Extract the [x, y] coordinate from the center of the cell holding the provided text.  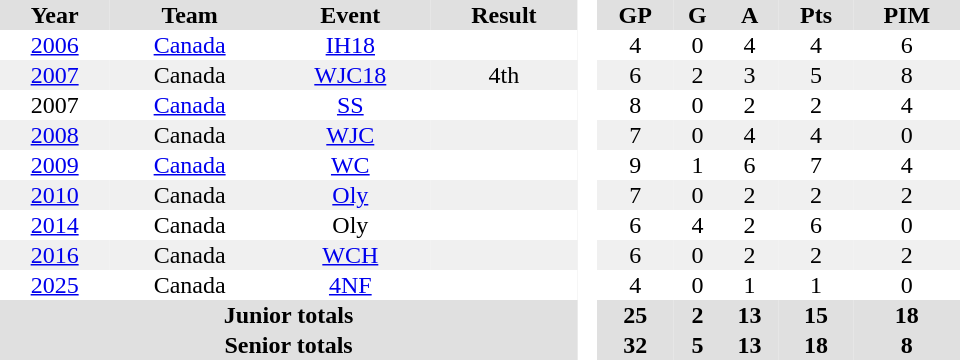
PIM [906, 15]
32 [635, 345]
Event [350, 15]
15 [816, 315]
G [697, 15]
3 [750, 75]
25 [635, 315]
WC [350, 165]
Senior totals [288, 345]
2010 [54, 195]
Team [190, 15]
Pts [816, 15]
Result [504, 15]
A [750, 15]
2009 [54, 165]
WCH [350, 255]
2016 [54, 255]
2006 [54, 45]
GP [635, 15]
SS [350, 105]
4NF [350, 285]
2008 [54, 135]
Year [54, 15]
WJC [350, 135]
WJC18 [350, 75]
4th [504, 75]
2025 [54, 285]
Junior totals [288, 315]
IH18 [350, 45]
2014 [54, 225]
9 [635, 165]
